Identify which cell holds the provided text, then report its [X, Y] central coordinate. 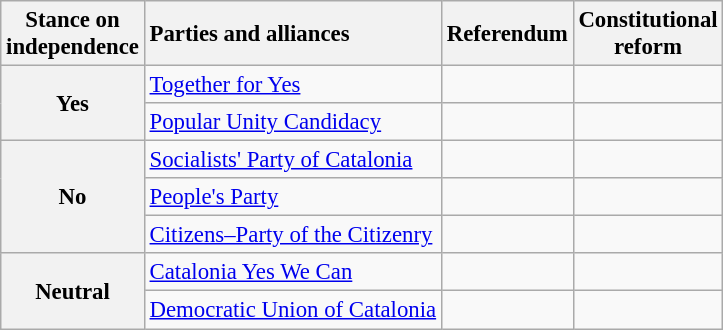
Stance onindependence [73, 34]
Together for Yes [292, 85]
Referendum [507, 34]
Neutral [73, 292]
No [73, 198]
Socialists' Party of Catalonia [292, 160]
Constitutionalreform [648, 34]
Yes [73, 104]
Parties and alliances [292, 34]
People's Party [292, 197]
Citizens–Party of the Citizenry [292, 235]
Catalonia Yes We Can [292, 273]
Popular Unity Candidacy [292, 122]
Democratic Union of Catalonia [292, 310]
